Extract the (X, Y) coordinate from the center of the cell holding the provided text.  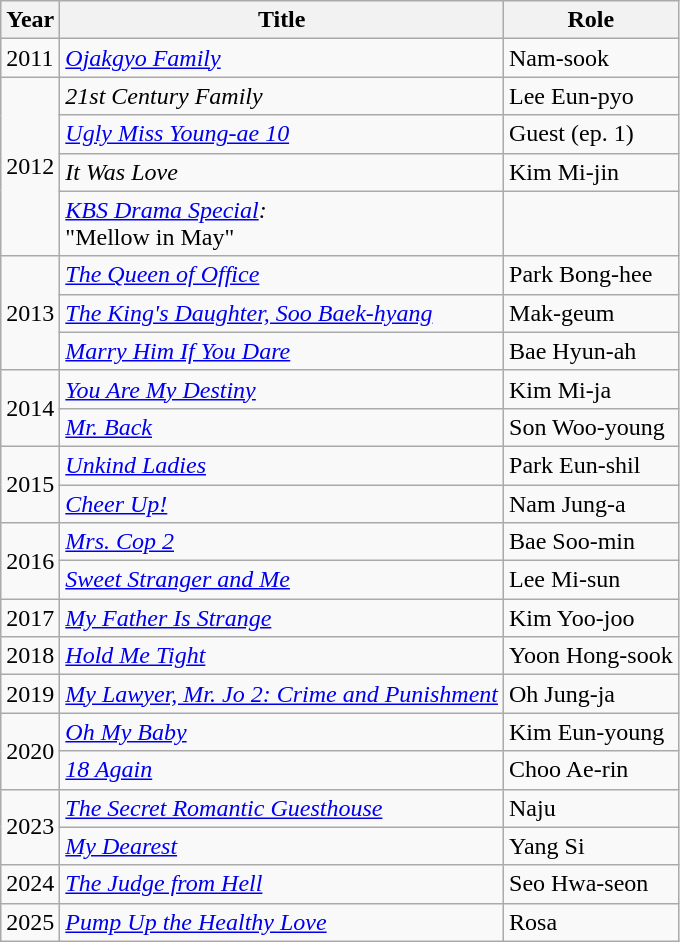
2017 (30, 618)
The Secret Romantic Guesthouse (282, 808)
The Queen of Office (282, 275)
KBS Drama Special:"Mellow in May" (282, 224)
Kim Eun-young (592, 732)
2020 (30, 751)
Kim Mi-jin (592, 172)
Cheer Up! (282, 503)
Choo Ae-rin (592, 770)
Mr. Back (282, 427)
Marry Him If You Dare (282, 351)
Yang Si (592, 846)
Guest (ep. 1) (592, 134)
Kim Yoo-joo (592, 618)
Lee Mi-sun (592, 580)
Bae Hyun-ah (592, 351)
Role (592, 20)
It Was Love (282, 172)
Yoon Hong-sook (592, 656)
Title (282, 20)
Unkind Ladies (282, 465)
Park Bong-hee (592, 275)
2015 (30, 484)
Rosa (592, 922)
Lee Eun-pyo (592, 96)
The Judge from Hell (282, 884)
2013 (30, 313)
2012 (30, 166)
Oh Jung-ja (592, 694)
Mrs. Cop 2 (282, 542)
Oh My Baby (282, 732)
Seo Hwa-seon (592, 884)
21st Century Family (282, 96)
Kim Mi-ja (592, 389)
Pump Up the Healthy Love (282, 922)
2011 (30, 58)
Year (30, 20)
Hold Me Tight (282, 656)
Ojakgyo Family (282, 58)
2024 (30, 884)
My Father Is Strange (282, 618)
You Are My Destiny (282, 389)
Mak-geum (592, 313)
2019 (30, 694)
The King's Daughter, Soo Baek-hyang (282, 313)
My Dearest (282, 846)
2018 (30, 656)
Sweet Stranger and Me (282, 580)
2023 (30, 827)
Ugly Miss Young-ae 10 (282, 134)
2014 (30, 408)
Son Woo-young (592, 427)
Bae Soo-min (592, 542)
Naju (592, 808)
2025 (30, 922)
18 Again (282, 770)
Park Eun-shil (592, 465)
Nam Jung-a (592, 503)
Nam-sook (592, 58)
My Lawyer, Mr. Jo 2: Crime and Punishment (282, 694)
2016 (30, 561)
